Detect which cell encompasses the target text, then output its (X, Y) center coordinate. 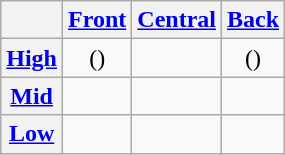
Low (32, 134)
High (32, 58)
Central (177, 20)
Mid (32, 96)
Back (254, 20)
Front (98, 20)
